Determine the [X, Y] coordinate at the center of the cell enclosing the given text.  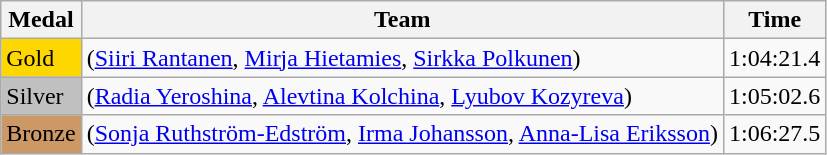
Bronze [41, 134]
1:04:21.4 [774, 58]
(Radia Yeroshina, Alevtina Kolchina, Lyubov Kozyreva) [402, 96]
1:06:27.5 [774, 134]
(Siiri Rantanen, Mirja Hietamies, Sirkka Polkunen) [402, 58]
(Sonja Ruthström-Edström, Irma Johansson, Anna-Lisa Eriksson) [402, 134]
Medal [41, 20]
1:05:02.6 [774, 96]
Silver [41, 96]
Time [774, 20]
Team [402, 20]
Gold [41, 58]
